Return (x, y) of the center of cell containing provided text 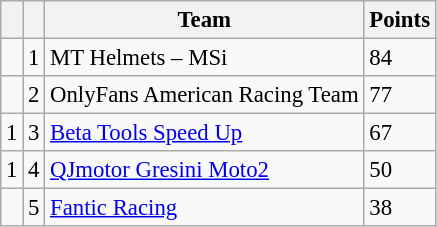
QJmotor Gresini Moto2 (204, 170)
67 (400, 133)
Points (400, 20)
MT Helmets – MSi (204, 58)
Beta Tools Speed Up (204, 133)
3 (34, 133)
OnlyFans American Racing Team (204, 95)
77 (400, 95)
38 (400, 208)
5 (34, 208)
Fantic Racing (204, 208)
84 (400, 58)
Team (204, 20)
2 (34, 95)
50 (400, 170)
4 (34, 170)
